Scan for the cell matching the given text and deliver its [x, y] coordinate at center. 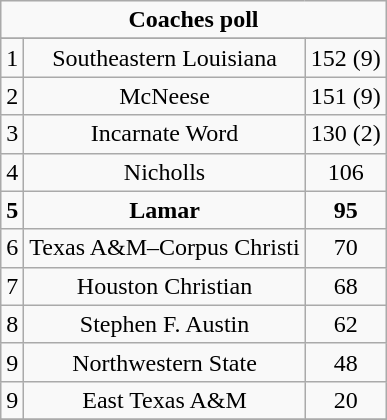
7 [12, 286]
1 [12, 58]
Nicholls [164, 172]
3 [12, 134]
20 [346, 400]
Incarnate Word [164, 134]
106 [346, 172]
East Texas A&M [164, 400]
Southeastern Louisiana [164, 58]
8 [12, 324]
Lamar [164, 210]
2 [12, 96]
McNeese [164, 96]
Northwestern State [164, 362]
95 [346, 210]
5 [12, 210]
152 (9) [346, 58]
Coaches poll [194, 20]
151 (9) [346, 96]
48 [346, 362]
Stephen F. Austin [164, 324]
70 [346, 248]
130 (2) [346, 134]
6 [12, 248]
Texas A&M–Corpus Christi [164, 248]
Houston Christian [164, 286]
68 [346, 286]
62 [346, 324]
4 [12, 172]
